Return the (X, Y) coordinate for the center point of the cell that contains the specified text.  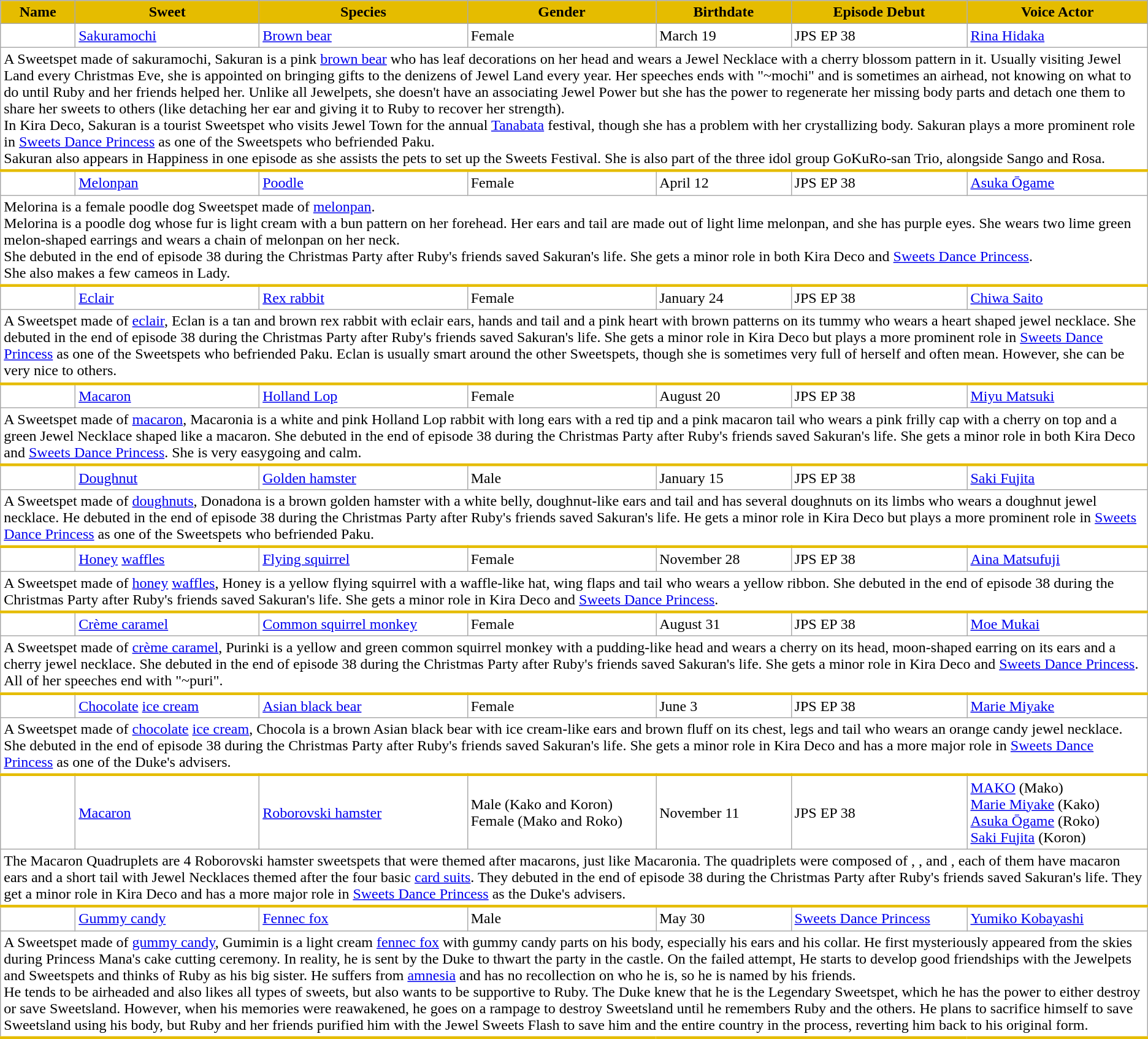
November 11 (724, 812)
Golden hamster (364, 478)
Voice Actor (1057, 12)
Miyu Matsuki (1057, 396)
Flying squirrel (364, 559)
Yumiko Kobayashi (1057, 918)
March 19 (724, 36)
January 24 (724, 298)
November 28 (724, 559)
Sakuramochi (167, 36)
Fennec fox (364, 918)
Common squirrel monkey (364, 624)
MAKO (Mako)Marie Miyake (Kako)Asuka Ōgame (Roko)Saki Fujita (Koron) (1057, 812)
Asuka Ōgame (1057, 183)
Birthdate (724, 12)
Melonpan (167, 183)
August 20 (724, 396)
May 30 (724, 918)
Moe Mukai (1057, 624)
Poodle (364, 183)
Eclair (167, 298)
Marie Miyake (1057, 706)
August 31 (724, 624)
Asian black bear (364, 706)
Saki Fujita (1057, 478)
Doughnut (167, 478)
Rina Hidaka (1057, 36)
Gummy candy (167, 918)
Species (364, 12)
Rex rabbit (364, 298)
Chiwa Saito (1057, 298)
Honey waffles (167, 559)
Gender (562, 12)
Sweets Dance Princess (879, 918)
Name (38, 12)
June 3 (724, 706)
Aina Matsufuji (1057, 559)
April 12 (724, 183)
Crème caramel (167, 624)
Brown bear (364, 36)
Episode Debut (879, 12)
January 15 (724, 478)
Roborovski hamster (364, 812)
Male (Kako and Koron)Female (Mako and Roko) (562, 812)
Holland Lop (364, 396)
Sweet (167, 12)
Chocolate ice cream (167, 706)
